Determine the [X, Y] coordinate at the center of the cell enclosing the given text.  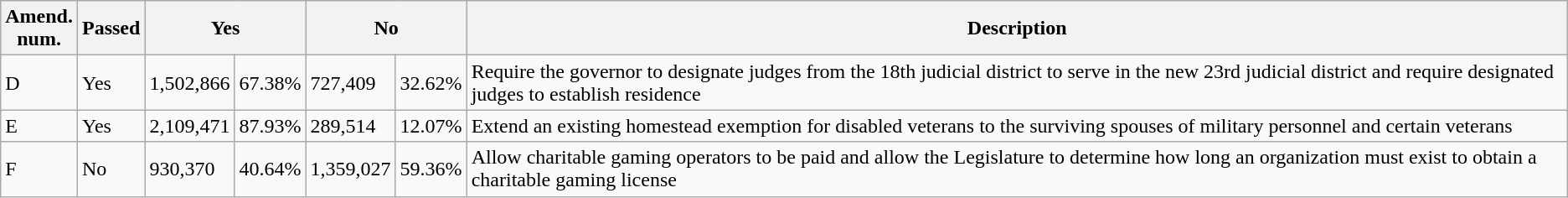
2,109,471 [189, 126]
Extend an existing homestead exemption for disabled veterans to the surviving spouses of military personnel and certain veterans [1017, 126]
289,514 [350, 126]
12.07% [431, 126]
D [39, 82]
E [39, 126]
Description [1017, 29]
F [39, 169]
1,502,866 [189, 82]
Amend.num. [39, 29]
87.93% [270, 126]
40.64% [270, 169]
Passed [111, 29]
32.62% [431, 82]
727,409 [350, 82]
67.38% [270, 82]
1,359,027 [350, 169]
930,370 [189, 169]
59.36% [431, 169]
